Find where the given text appears and provide that cell's center as (x, y) coordinate. 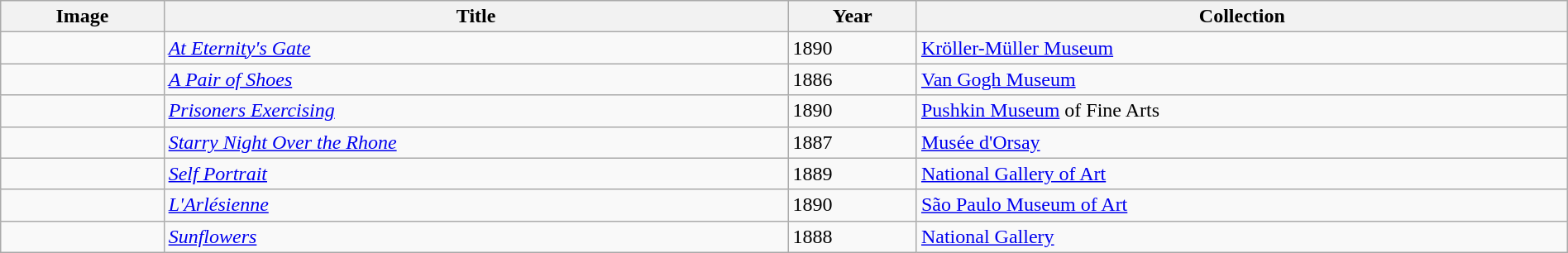
Self Portrait (476, 174)
Prisoners Exercising (476, 111)
At Eternity's Gate (476, 48)
Collection (1242, 17)
Year (852, 17)
Title (476, 17)
National Gallery of Art (1242, 174)
Starry Night Over the Rhone (476, 142)
Musée d'Orsay (1242, 142)
São Paulo Museum of Art (1242, 205)
1886 (852, 79)
1887 (852, 142)
Kröller-Müller Museum (1242, 48)
1889 (852, 174)
Image (83, 17)
1888 (852, 236)
Sunflowers (476, 236)
A Pair of Shoes (476, 79)
L'Arlésienne (476, 205)
Van Gogh Museum (1242, 79)
Pushkin Museum of Fine Arts (1242, 111)
National Gallery (1242, 236)
